Detect which cell encompasses the target text, then output its [x, y] center coordinate. 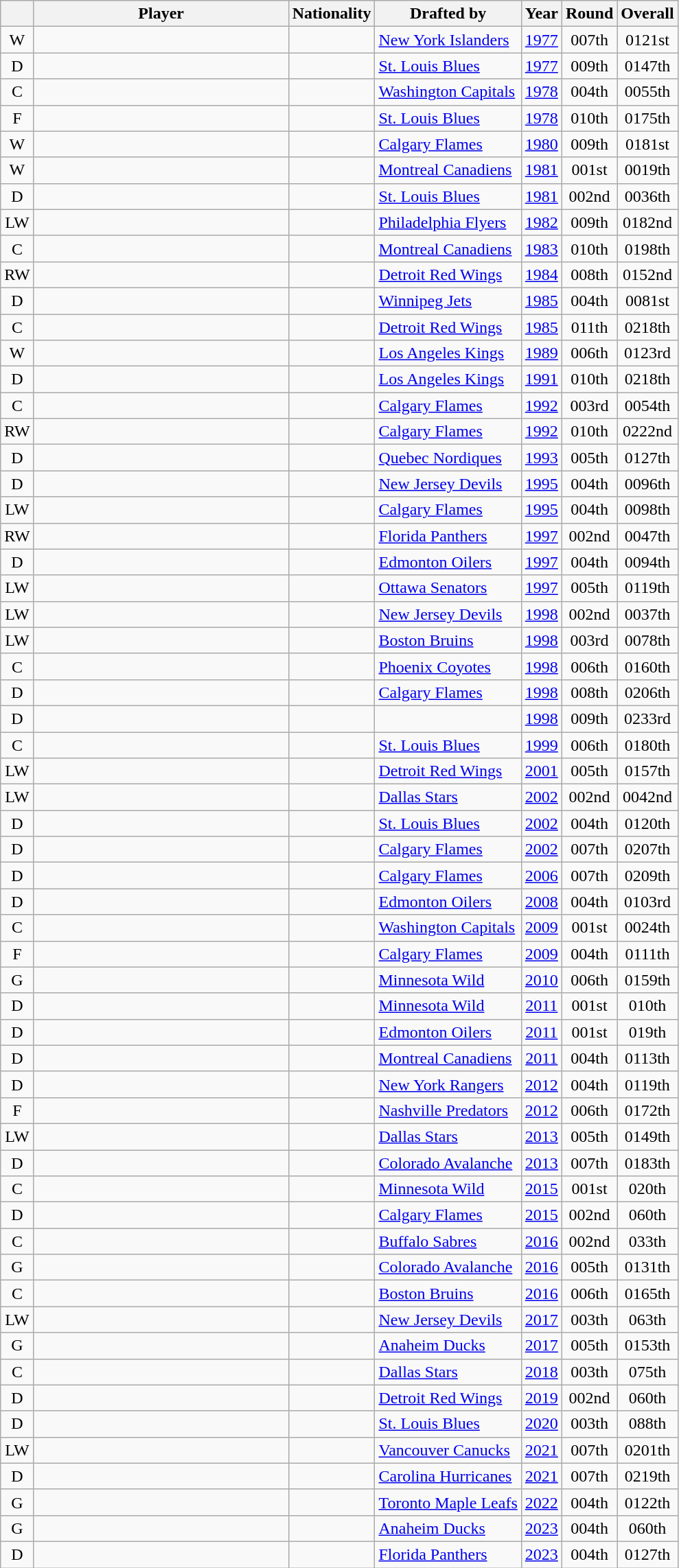
1983 [541, 248]
0149th [647, 1136]
2008 [541, 902]
Overall [647, 14]
New York Islanders [448, 40]
0207th [647, 850]
2018 [541, 1372]
1980 [541, 144]
Winnipeg Jets [448, 301]
0222nd [647, 432]
0054th [647, 406]
Phoenix Coyotes [448, 666]
0233rd [647, 718]
0183th [647, 1163]
0103rd [647, 902]
0036th [647, 196]
0111th [647, 954]
1993 [541, 458]
Buffalo Sabres [448, 1241]
0037th [647, 614]
Quebec Nordiques [448, 458]
0152nd [647, 274]
0047th [647, 536]
011th [589, 327]
Vancouver Canucks [448, 1450]
Nationality [332, 14]
2006 [541, 876]
0120th [647, 823]
0182nd [647, 222]
2020 [541, 1424]
2022 [541, 1502]
Round [589, 14]
0131th [647, 1267]
0201th [647, 1450]
088th [647, 1424]
1989 [541, 353]
1982 [541, 222]
0098th [647, 510]
1999 [541, 745]
0198th [647, 248]
0121st [647, 40]
020th [647, 1189]
0078th [647, 640]
0175th [647, 118]
Carolina Hurricanes [448, 1476]
0206th [647, 692]
0147th [647, 66]
0096th [647, 484]
0081st [647, 301]
Philadelphia Flyers [448, 222]
Player [161, 14]
0113th [647, 1058]
0159th [647, 980]
063th [647, 1320]
2019 [541, 1398]
0055th [647, 92]
033th [647, 1241]
Ottawa Senators [448, 588]
019th [647, 1032]
Drafted by [448, 14]
0160th [647, 666]
2001 [541, 771]
2010 [541, 980]
0209th [647, 876]
0122th [647, 1502]
0157th [647, 771]
Toronto Maple Leafs [448, 1502]
0019th [647, 170]
0172th [647, 1110]
0165th [647, 1294]
1984 [541, 274]
0024th [647, 928]
0123rd [647, 353]
0181st [647, 144]
New York Rangers [448, 1084]
0094th [647, 562]
Nashville Predators [448, 1110]
1991 [541, 379]
0180th [647, 745]
Year [541, 14]
075th [647, 1372]
0153th [647, 1346]
0219th [647, 1476]
0042nd [647, 797]
